Return the (X, Y) coordinate for the center point of the cell that contains the specified text.  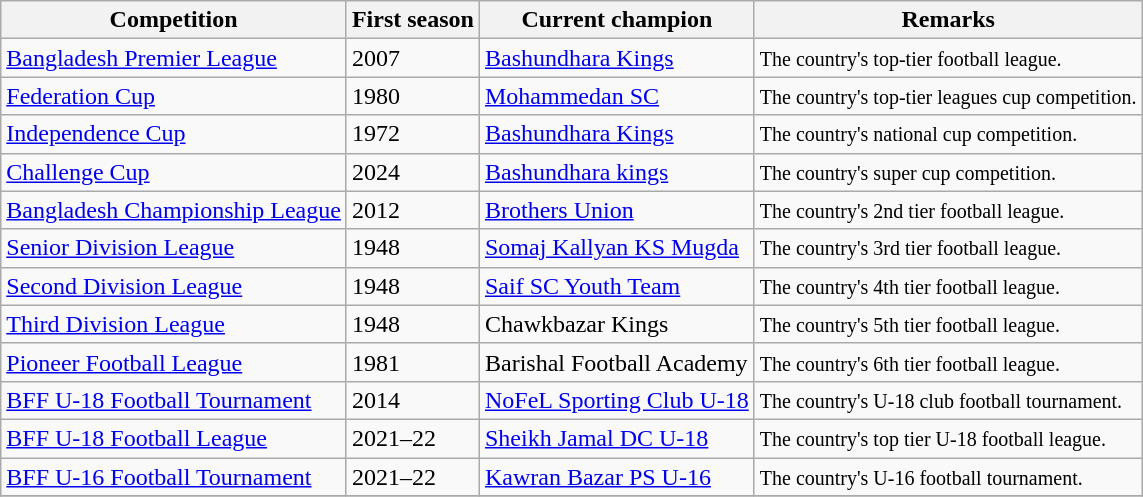
Bangladesh Premier League (174, 58)
Bashundhara kings (616, 172)
BFF U-16 Football Tournament (174, 477)
The country's top-tier football league. (948, 58)
The country's 6th tier football league. (948, 362)
Independence Cup (174, 134)
The country's 5th tier football league. (948, 324)
BFF U-18 Football Tournament (174, 400)
First season (412, 20)
Kawran Bazar PS U-16 (616, 477)
The country's national cup competition. (948, 134)
2012 (412, 210)
The country's U-16 football tournament. (948, 477)
Chawkbazar Kings (616, 324)
BFF U-18 Football League (174, 438)
Current champion (616, 20)
1972 (412, 134)
Federation Cup (174, 96)
2024 (412, 172)
1980 (412, 96)
Brothers Union (616, 210)
2014 (412, 400)
Second Division League (174, 286)
Sheikh Jamal DC U-18 (616, 438)
The country's U-18 club football tournament. (948, 400)
Bangladesh Championship League (174, 210)
Challenge Cup (174, 172)
The country's 3rd tier football league. (948, 248)
Barishal Football Academy (616, 362)
The country's 4th tier football league. (948, 286)
The country's top tier U-18 football league. (948, 438)
Somaj Kallyan KS Mugda (616, 248)
Remarks (948, 20)
Senior Division League (174, 248)
Third Division League (174, 324)
2007 (412, 58)
The country's top-tier leagues cup competition. (948, 96)
1981 (412, 362)
The country's 2nd tier football league. (948, 210)
Mohammedan SC (616, 96)
Saif SC Youth Team (616, 286)
NoFeL Sporting Club U-18 (616, 400)
Competition (174, 20)
Pioneer Football League (174, 362)
The country's super cup competition. (948, 172)
